From the cell containing the given text, extract its center point as [x, y] coordinate. 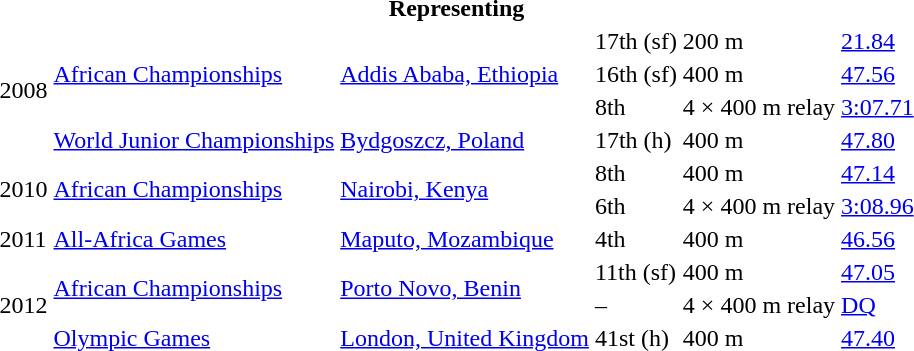
16th (sf) [636, 74]
4th [636, 239]
Nairobi, Kenya [465, 190]
Porto Novo, Benin [465, 288]
17th (sf) [636, 41]
All-Africa Games [194, 239]
– [636, 305]
Bydgoszcz, Poland [465, 140]
Maputo, Mozambique [465, 239]
World Junior Championships [194, 140]
200 m [758, 41]
17th (h) [636, 140]
11th (sf) [636, 272]
6th [636, 206]
Addis Ababa, Ethiopia [465, 74]
